Pinpoint the cell where the given text exists, returning its (x, y) midpoint coordinate. 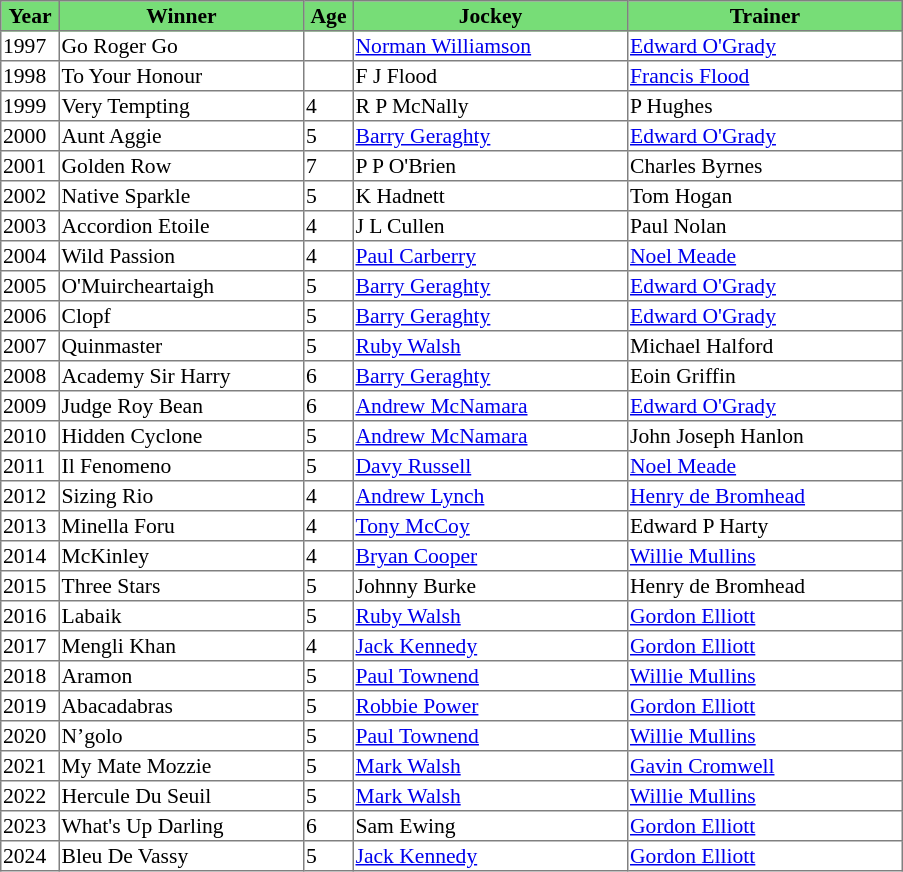
Aunt Aggie (181, 136)
N’golo (181, 736)
Aramon (181, 676)
Robbie Power (490, 706)
Eoin Griffin (765, 376)
Age (329, 16)
F J Flood (490, 76)
2020 (30, 736)
Academy Sir Harry (181, 376)
Hidden Cyclone (181, 436)
Year (30, 16)
2017 (30, 646)
2014 (30, 556)
Tom Hogan (765, 196)
K Hadnett (490, 196)
To Your Honour (181, 76)
Sizing Rio (181, 496)
Paul Nolan (765, 226)
Edward P Harty (765, 526)
Go Roger Go (181, 46)
Bryan Cooper (490, 556)
2008 (30, 376)
2011 (30, 466)
Minella Foru (181, 526)
Quinmaster (181, 346)
Golden Row (181, 166)
2001 (30, 166)
Bleu De Vassy (181, 856)
2016 (30, 616)
2024 (30, 856)
R P McNally (490, 106)
Accordion Etoile (181, 226)
Labaik (181, 616)
Abacadabras (181, 706)
2018 (30, 676)
2005 (30, 286)
1997 (30, 46)
2003 (30, 226)
Clopf (181, 316)
O'Muircheartaigh (181, 286)
2022 (30, 796)
Mengli Khan (181, 646)
2004 (30, 256)
Very Tempting (181, 106)
Three Stars (181, 586)
Johnny Burke (490, 586)
2006 (30, 316)
Sam Ewing (490, 826)
McKinley (181, 556)
Andrew Lynch (490, 496)
2021 (30, 766)
2007 (30, 346)
1998 (30, 76)
2013 (30, 526)
Gavin Cromwell (765, 766)
2019 (30, 706)
Davy Russell (490, 466)
Charles Byrnes (765, 166)
2023 (30, 826)
Winner (181, 16)
7 (329, 166)
Jockey (490, 16)
Francis Flood (765, 76)
Paul Carberry (490, 256)
What's Up Darling (181, 826)
Il Fenomeno (181, 466)
Tony McCoy (490, 526)
P Hughes (765, 106)
Hercule Du Seuil (181, 796)
Wild Passion (181, 256)
J L Cullen (490, 226)
Michael Halford (765, 346)
Native Sparkle (181, 196)
1999 (30, 106)
P P O'Brien (490, 166)
John Joseph Hanlon (765, 436)
My Mate Mozzie (181, 766)
2015 (30, 586)
2010 (30, 436)
Trainer (765, 16)
2009 (30, 406)
Norman Williamson (490, 46)
Judge Roy Bean (181, 406)
2002 (30, 196)
2000 (30, 136)
2012 (30, 496)
